Scan for the cell matching the given text and deliver its [x, y] coordinate at center. 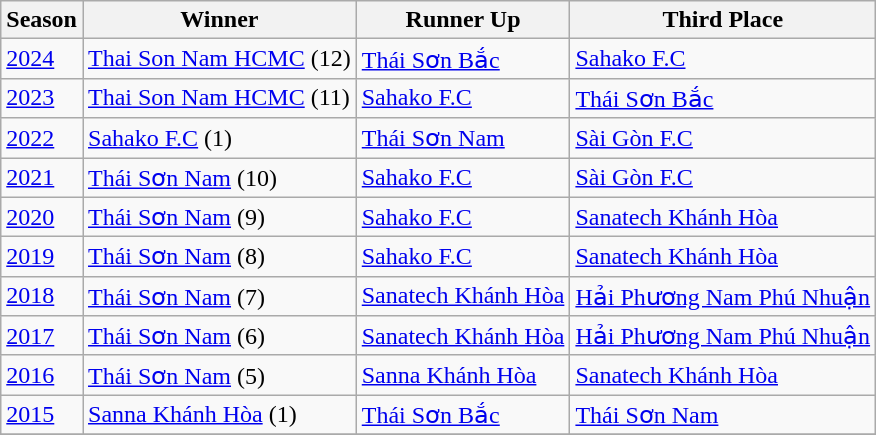
Third Place [723, 20]
Thái Sơn Nam (7) [219, 296]
Sahako F.C (1) [219, 138]
2021 [42, 178]
2018 [42, 296]
Season [42, 20]
2019 [42, 257]
Thai Son Nam HCMC (12) [219, 59]
Thái Sơn Nam (8) [219, 257]
Thái Sơn Nam (6) [219, 336]
2022 [42, 138]
Runner Up [463, 20]
2017 [42, 336]
2020 [42, 217]
Thái Sơn Nam (5) [219, 375]
Sanna Khánh Hòa [463, 375]
2016 [42, 375]
Winner [219, 20]
2015 [42, 415]
Sanna Khánh Hòa (1) [219, 415]
Thái Sơn Nam (10) [219, 178]
Thái Sơn Nam (9) [219, 217]
Thai Son Nam HCMC (11) [219, 98]
2023 [42, 98]
2024 [42, 59]
